Output the (X, Y) coordinate of the center of the cell containing the given text.  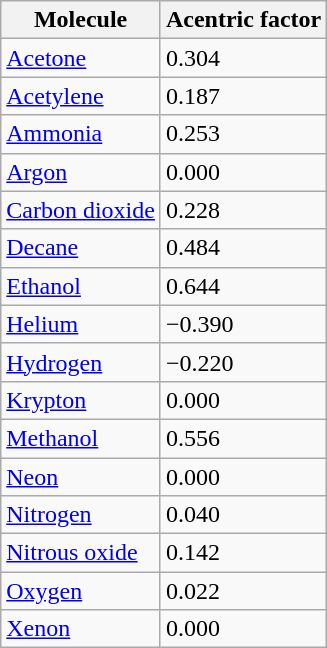
Xenon (81, 629)
0.304 (243, 58)
0.142 (243, 553)
Carbon dioxide (81, 210)
Acetone (81, 58)
Argon (81, 172)
Acetylene (81, 96)
0.228 (243, 210)
−0.390 (243, 324)
Methanol (81, 438)
Oxygen (81, 591)
Decane (81, 248)
0.253 (243, 134)
Krypton (81, 400)
Acentric factor (243, 20)
−0.220 (243, 362)
Ammonia (81, 134)
Nitrogen (81, 515)
Hydrogen (81, 362)
Neon (81, 477)
0.040 (243, 515)
Ethanol (81, 286)
0.484 (243, 248)
0.556 (243, 438)
0.022 (243, 591)
Molecule (81, 20)
Helium (81, 324)
0.644 (243, 286)
0.187 (243, 96)
Nitrous oxide (81, 553)
